Scan for the cell matching the given text and deliver its (X, Y) coordinate at center. 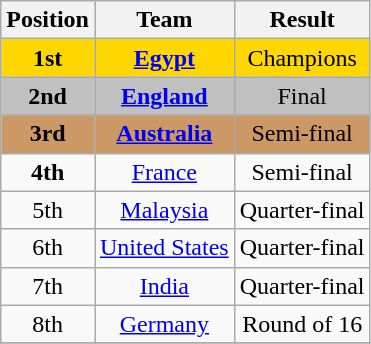
Round of 16 (302, 324)
Team (164, 20)
Malaysia (164, 210)
Egypt (164, 58)
India (164, 286)
6th (48, 248)
Final (302, 96)
5th (48, 210)
4th (48, 172)
England (164, 96)
United States (164, 248)
Champions (302, 58)
Result (302, 20)
Germany (164, 324)
France (164, 172)
1st (48, 58)
8th (48, 324)
2nd (48, 96)
7th (48, 286)
3rd (48, 134)
Position (48, 20)
Australia (164, 134)
